Search for the cell housing the specified text and yield its (x, y) center coordinate. 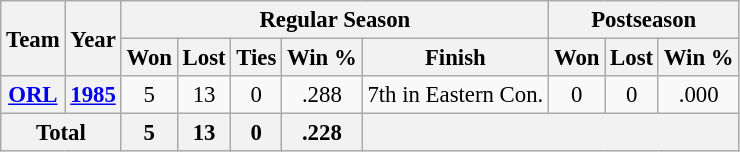
Total (61, 133)
Team (33, 38)
7th in Eastern Con. (455, 95)
Year (93, 38)
Finish (455, 58)
Postseason (644, 20)
Ties (256, 58)
ORL (33, 95)
.288 (322, 95)
.228 (322, 133)
Regular Season (334, 20)
1985 (93, 95)
.000 (698, 95)
